For the text-containing cell, return its midpoint in (x, y) coordinate format. 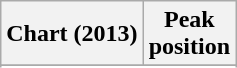
Chart (2013) (72, 34)
Peakposition (189, 34)
